Search for the cell housing the specified text and yield its (x, y) center coordinate. 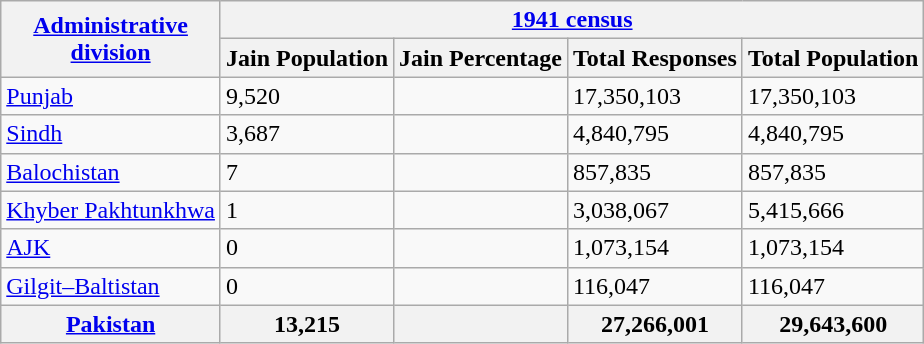
Khyber Pakhtunkhwa (111, 210)
Jain Percentage (481, 58)
7 (306, 172)
Jain Population (306, 58)
Administrativedivision (111, 39)
3,038,067 (654, 210)
Punjab (111, 96)
Pakistan (111, 324)
Balochistan (111, 172)
Sindh (111, 134)
27,266,001 (654, 324)
9,520 (306, 96)
Total Responses (654, 58)
5,415,666 (833, 210)
13,215 (306, 324)
Total Population (833, 58)
29,643,600 (833, 324)
Gilgit–Baltistan (111, 286)
3,687 (306, 134)
1941 census (572, 20)
AJK (111, 248)
1 (306, 210)
